Output the [x, y] coordinate of the center of the cell containing the given text.  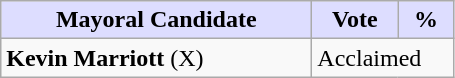
Mayoral Candidate [156, 20]
Acclaimed [383, 58]
Vote [355, 20]
Kevin Marriott (X) [156, 58]
% [426, 20]
